From the cell containing the given text, extract its center point as [x, y] coordinate. 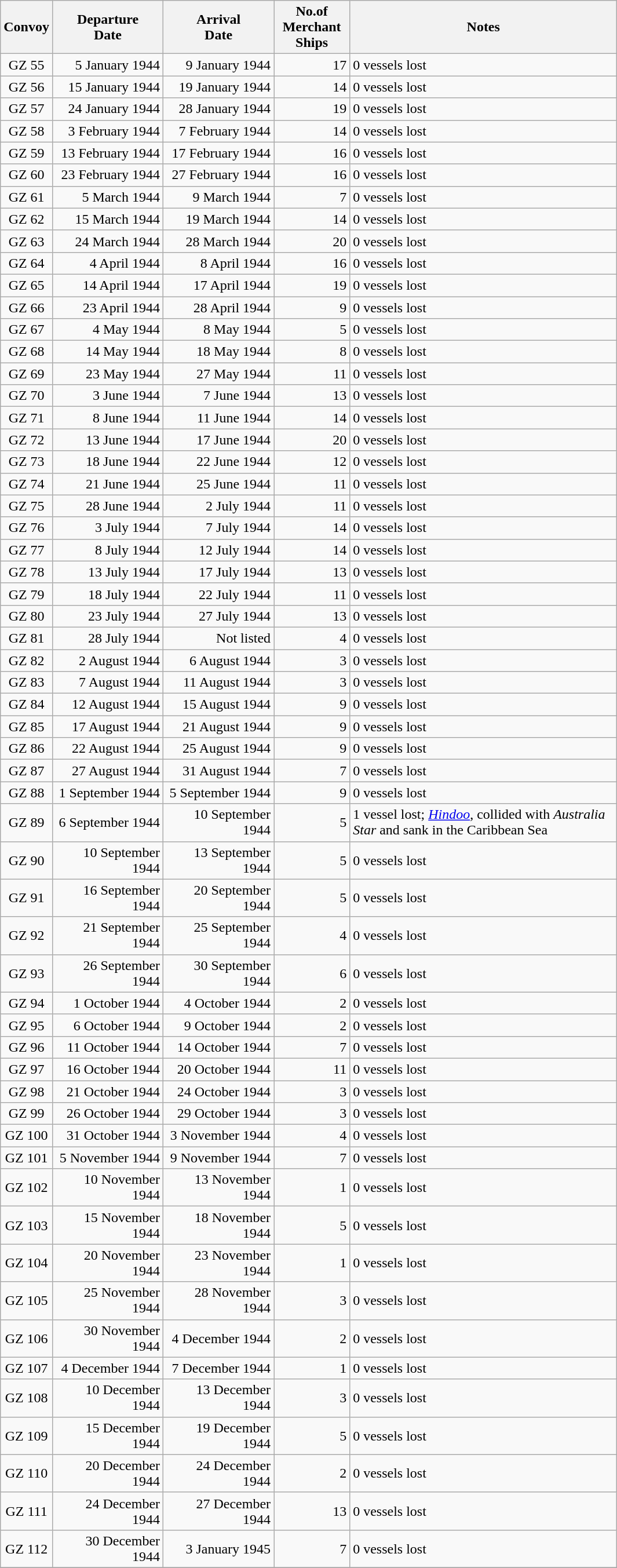
27 July 1944 [219, 616]
GZ 71 [27, 418]
GZ 80 [27, 616]
GZ 109 [27, 1436]
ArrivalDate [219, 27]
16 October 1944 [108, 1069]
GZ 70 [27, 396]
GZ 101 [27, 1158]
17 April 1944 [219, 285]
26 October 1944 [108, 1114]
9 November 1944 [219, 1158]
27 February 1944 [219, 175]
14 October 1944 [219, 1047]
GZ 79 [27, 594]
GZ 104 [27, 1263]
DepartureDate [108, 27]
22 June 1944 [219, 462]
30 December 1944 [108, 1548]
4 May 1944 [108, 330]
GZ 61 [27, 197]
12 July 1944 [219, 550]
18 June 1944 [108, 462]
GZ 59 [27, 153]
GZ 75 [27, 506]
GZ 82 [27, 660]
3 February 1944 [108, 131]
GZ 83 [27, 683]
23 February 1944 [108, 175]
1 October 1944 [108, 1003]
17 July 1944 [219, 572]
8 July 1944 [108, 550]
GZ 62 [27, 219]
GZ 66 [27, 308]
GZ 107 [27, 1368]
15 December 1944 [108, 1436]
18 November 1944 [219, 1225]
12 August 1944 [108, 705]
GZ 58 [27, 131]
GZ 86 [27, 749]
13 December 1944 [219, 1398]
7 February 1944 [219, 131]
17 [312, 65]
GZ 112 [27, 1548]
GZ 67 [27, 330]
21 June 1944 [108, 484]
8 June 1944 [108, 418]
27 May 1944 [219, 374]
30 November 1944 [108, 1339]
Notes [483, 27]
19 December 1944 [219, 1436]
30 September 1944 [219, 973]
21 August 1944 [219, 727]
20 November 1944 [108, 1263]
6 October 1944 [108, 1025]
24 October 1944 [219, 1091]
10 November 1944 [108, 1188]
17 February 1944 [219, 153]
GZ 105 [27, 1300]
29 October 1944 [219, 1114]
GZ 88 [27, 793]
16 September 1944 [108, 898]
20 September 1944 [219, 898]
12 [312, 462]
GZ 102 [27, 1188]
7 June 1944 [219, 396]
11 June 1944 [219, 418]
28 April 1944 [219, 308]
13 November 1944 [219, 1188]
15 March 1944 [108, 219]
3 July 1944 [108, 528]
5 January 1944 [108, 65]
18 July 1944 [108, 594]
28 June 1944 [108, 506]
GZ 60 [27, 175]
GZ 95 [27, 1025]
23 July 1944 [108, 616]
GZ 72 [27, 440]
9 October 1944 [219, 1025]
25 June 1944 [219, 484]
14 April 1944 [108, 285]
28 March 1944 [219, 241]
25 September 1944 [219, 935]
Convoy [27, 27]
GZ 63 [27, 241]
5 September 1944 [219, 793]
28 November 1944 [219, 1300]
GZ 97 [27, 1069]
31 October 1944 [108, 1136]
GZ 81 [27, 638]
2 July 1944 [219, 506]
3 January 1945 [219, 1548]
17 August 1944 [108, 727]
7 July 1944 [219, 528]
GZ 76 [27, 528]
23 April 1944 [108, 308]
GZ 111 [27, 1511]
21 September 1944 [108, 935]
22 August 1944 [108, 749]
11 August 1944 [219, 683]
Not listed [219, 638]
GZ 87 [27, 771]
GZ 55 [27, 65]
GZ 77 [27, 550]
GZ 74 [27, 484]
25 August 1944 [219, 749]
28 July 1944 [108, 638]
13 June 1944 [108, 440]
6 [312, 973]
GZ 100 [27, 1136]
7 August 1944 [108, 683]
27 December 1944 [219, 1511]
GZ 92 [27, 935]
GZ 110 [27, 1473]
13 July 1944 [108, 572]
6 September 1944 [108, 823]
22 July 1944 [219, 594]
GZ 64 [27, 263]
GZ 68 [27, 352]
No.of Merchant Ships [312, 27]
21 October 1944 [108, 1091]
19 March 1944 [219, 219]
8 May 1944 [219, 330]
4 October 1944 [219, 1003]
GZ 56 [27, 87]
8 [312, 352]
3 November 1944 [219, 1136]
26 September 1944 [108, 973]
23 May 1944 [108, 374]
5 November 1944 [108, 1158]
GZ 90 [27, 860]
13 September 1944 [219, 860]
18 May 1944 [219, 352]
GZ 65 [27, 285]
25 November 1944 [108, 1300]
4 April 1944 [108, 263]
23 November 1944 [219, 1263]
GZ 103 [27, 1225]
10 December 1944 [108, 1398]
24 January 1944 [108, 109]
20 October 1944 [219, 1069]
GZ 106 [27, 1339]
15 January 1944 [108, 87]
GZ 57 [27, 109]
11 October 1944 [108, 1047]
GZ 93 [27, 973]
5 March 1944 [108, 197]
GZ 98 [27, 1091]
1 September 1944 [108, 793]
15 August 1944 [219, 705]
7 December 1944 [219, 1368]
15 November 1944 [108, 1225]
6 August 1944 [219, 660]
1 vessel lost; Hindoo, collided with Australia Star and sank in the Caribbean Sea [483, 823]
GZ 78 [27, 572]
9 March 1944 [219, 197]
GZ 69 [27, 374]
GZ 73 [27, 462]
GZ 91 [27, 898]
9 January 1944 [219, 65]
GZ 89 [27, 823]
27 August 1944 [108, 771]
24 March 1944 [108, 241]
14 May 1944 [108, 352]
GZ 99 [27, 1114]
31 August 1944 [219, 771]
GZ 85 [27, 727]
28 January 1944 [219, 109]
13 February 1944 [108, 153]
8 April 1944 [219, 263]
GZ 96 [27, 1047]
17 June 1944 [219, 440]
3 June 1944 [108, 396]
GZ 108 [27, 1398]
20 December 1944 [108, 1473]
2 August 1944 [108, 660]
19 January 1944 [219, 87]
GZ 94 [27, 1003]
GZ 84 [27, 705]
